Output the (X, Y) coordinate of the center of the cell containing the given text.  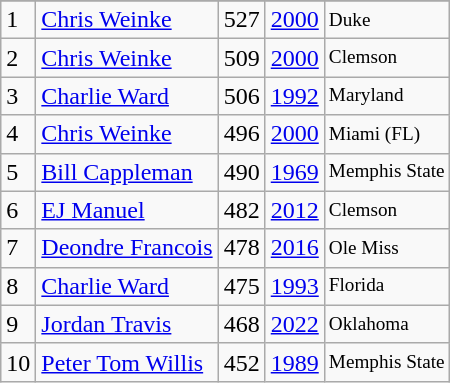
Maryland (386, 96)
2022 (294, 324)
Miami (FL) (386, 134)
6 (18, 210)
Florida (386, 286)
468 (242, 324)
7 (18, 248)
4 (18, 134)
Bill Cappleman (127, 172)
1969 (294, 172)
10 (18, 362)
EJ Manuel (127, 210)
Duke (386, 20)
2 (18, 58)
482 (242, 210)
452 (242, 362)
2016 (294, 248)
Ole Miss (386, 248)
1992 (294, 96)
506 (242, 96)
8 (18, 286)
509 (242, 58)
Peter Tom Willis (127, 362)
1 (18, 20)
1989 (294, 362)
496 (242, 134)
Oklahoma (386, 324)
5 (18, 172)
9 (18, 324)
527 (242, 20)
3 (18, 96)
1993 (294, 286)
2012 (294, 210)
478 (242, 248)
Jordan Travis (127, 324)
475 (242, 286)
490 (242, 172)
Deondre Francois (127, 248)
